Identify which cell holds the provided text, then report its [X, Y] central coordinate. 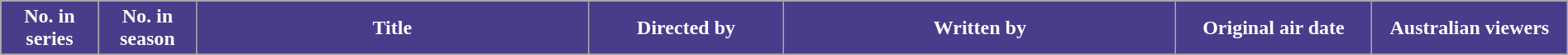
Written by [980, 28]
No. inseries [50, 28]
Directed by [686, 28]
Original air date [1274, 28]
Australian viewers [1469, 28]
No. inseason [147, 28]
Title [393, 28]
